From the cell containing the given text, extract its center point as (X, Y) coordinate. 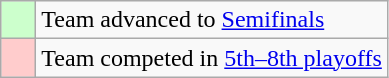
Team advanced to Semifinals (212, 20)
Team competed in 5th–8th playoffs (212, 58)
